Return the (x, y) coordinate for the center point of the cell that contains the specified text.  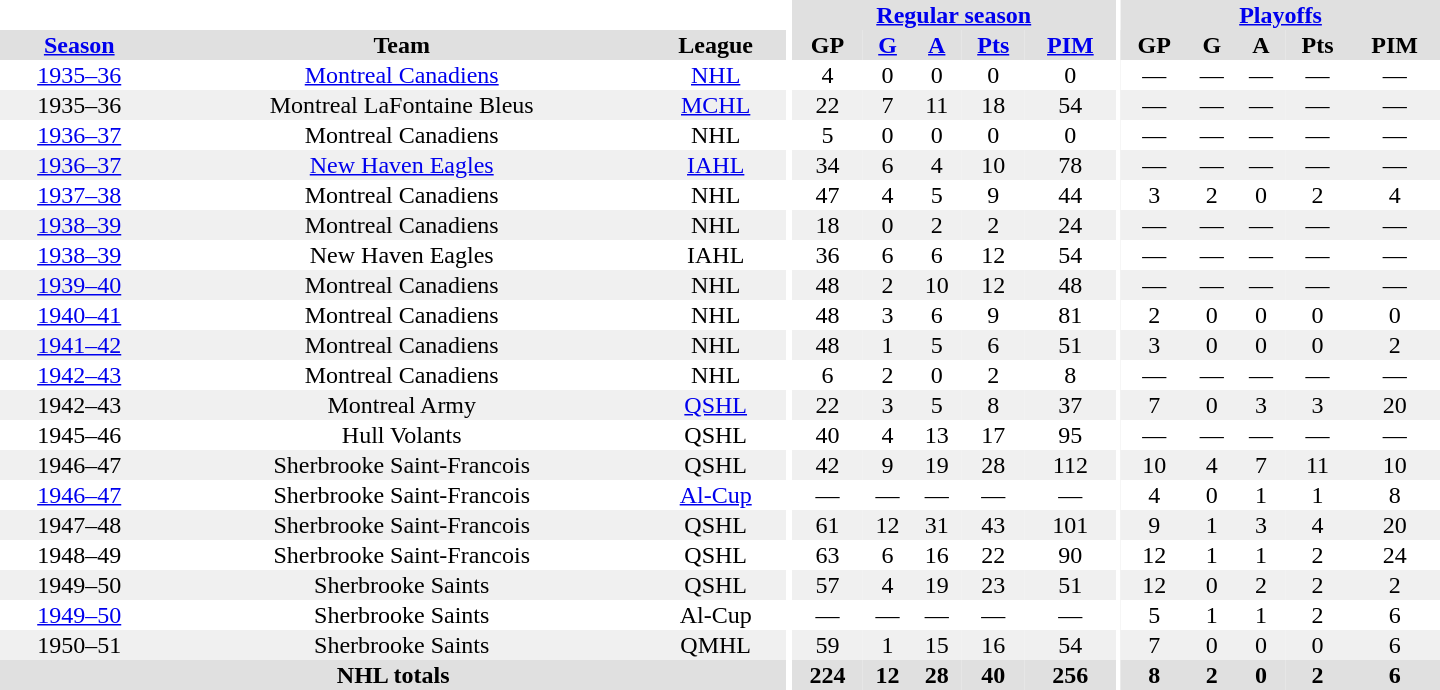
256 (1070, 675)
17 (993, 435)
23 (993, 585)
Hull Volants (402, 435)
MCHL (716, 105)
44 (1070, 195)
36 (828, 255)
Montreal LaFontaine Bleus (402, 105)
81 (1070, 315)
57 (828, 585)
90 (1070, 555)
1939–40 (80, 285)
1937–38 (80, 195)
78 (1070, 165)
13 (936, 435)
Regular season (954, 15)
61 (828, 525)
224 (828, 675)
NHL totals (393, 675)
Playoffs (1280, 15)
Team (402, 45)
42 (828, 465)
Montreal Army (402, 405)
1940–41 (80, 315)
47 (828, 195)
59 (828, 645)
League (716, 45)
37 (1070, 405)
15 (936, 645)
63 (828, 555)
95 (1070, 435)
1945–46 (80, 435)
34 (828, 165)
QMHL (716, 645)
31 (936, 525)
112 (1070, 465)
43 (993, 525)
101 (1070, 525)
1950–51 (80, 645)
1947–48 (80, 525)
Season (80, 45)
1941–42 (80, 345)
1948–49 (80, 555)
